Determine the [X, Y] coordinate at the center of the cell enclosing the given text.  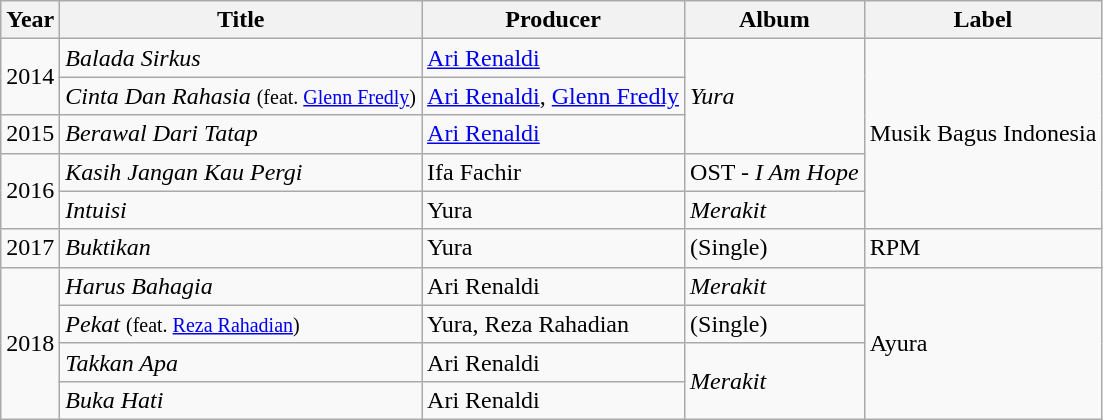
2017 [30, 248]
Year [30, 20]
Ayura [983, 343]
Harus Bahagia [241, 286]
Ifa Fachir [554, 172]
Yura, Reza Rahadian [554, 324]
Album [775, 20]
Takkan Apa [241, 362]
Buktikan [241, 248]
OST - I Am Hope [775, 172]
2018 [30, 343]
Pekat (feat. Reza Rahadian) [241, 324]
Ari Renaldi, Glenn Fredly [554, 96]
Cinta Dan Rahasia (feat. Glenn Fredly) [241, 96]
Musik Bagus Indonesia [983, 134]
Title [241, 20]
2016 [30, 191]
Balada Sirkus [241, 58]
2014 [30, 77]
Kasih Jangan Kau Pergi [241, 172]
RPM [983, 248]
Buka Hati [241, 400]
2015 [30, 134]
Intuisi [241, 210]
Berawal Dari Tatap [241, 134]
Label [983, 20]
Producer [554, 20]
